Scan for the cell matching the given text and deliver its [x, y] coordinate at center. 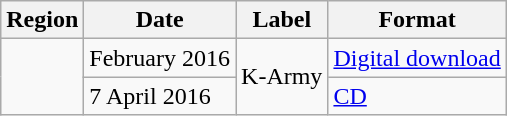
7 April 2016 [160, 96]
Date [160, 20]
Region [42, 20]
Format [417, 20]
K-Army [282, 77]
Label [282, 20]
February 2016 [160, 58]
Digital download [417, 58]
CD [417, 96]
